Extract the (x, y) coordinate from the center of the cell holding the provided text.  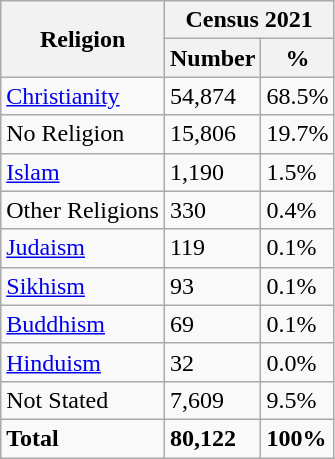
Judaism (83, 248)
Not Stated (83, 400)
15,806 (212, 134)
80,122 (212, 438)
9.5% (298, 400)
68.5% (298, 96)
Total (83, 438)
93 (212, 286)
Islam (83, 172)
Other Religions (83, 210)
0.0% (298, 362)
Hinduism (83, 362)
19.7% (298, 134)
330 (212, 210)
100% (298, 438)
54,874 (212, 96)
1.5% (298, 172)
Buddhism (83, 324)
No Religion (83, 134)
119 (212, 248)
Number (212, 58)
1,190 (212, 172)
7,609 (212, 400)
32 (212, 362)
Census 2021 (248, 20)
Christianity (83, 96)
Religion (83, 39)
Sikhism (83, 286)
% (298, 58)
0.4% (298, 210)
69 (212, 324)
